Determine the (X, Y) coordinate at the center of the cell enclosing the given text.  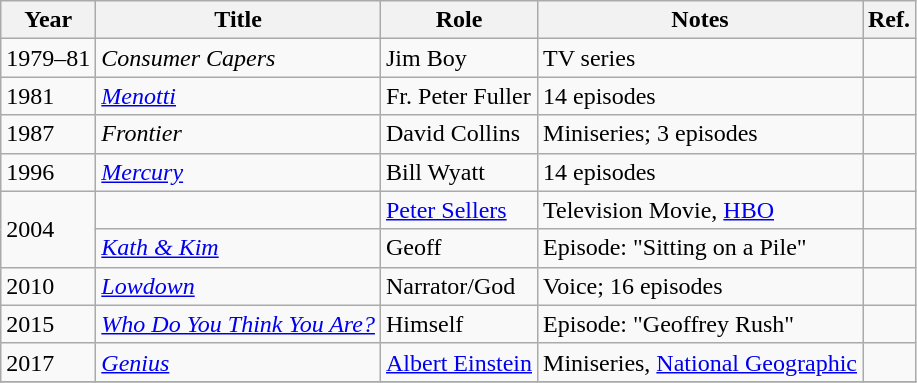
Kath & Kim (238, 248)
Episode: "Geoffrey Rush" (700, 324)
2010 (48, 286)
Role (458, 20)
2017 (48, 362)
Mercury (238, 172)
2015 (48, 324)
Frontier (238, 134)
Notes (700, 20)
Ref. (888, 20)
Miniseries; 3 episodes (700, 134)
Voice; 16 episodes (700, 286)
Albert Einstein (458, 362)
Narrator/God (458, 286)
Year (48, 20)
1979–81 (48, 58)
Genius (238, 362)
Lowdown (238, 286)
Television Movie, HBO (700, 210)
Menotti (238, 96)
Geoff (458, 248)
Episode: "Sitting on a Pile" (700, 248)
Himself (458, 324)
Jim Boy (458, 58)
TV series (700, 58)
2004 (48, 229)
1996 (48, 172)
Fr. Peter Fuller (458, 96)
Who Do You Think You Are? (238, 324)
Title (238, 20)
David Collins (458, 134)
1981 (48, 96)
Miniseries, National Geographic (700, 362)
1987 (48, 134)
Consumer Capers (238, 58)
Bill Wyatt (458, 172)
Peter Sellers (458, 210)
